Return the [x, y] coordinate for the center point of the cell that contains the specified text.  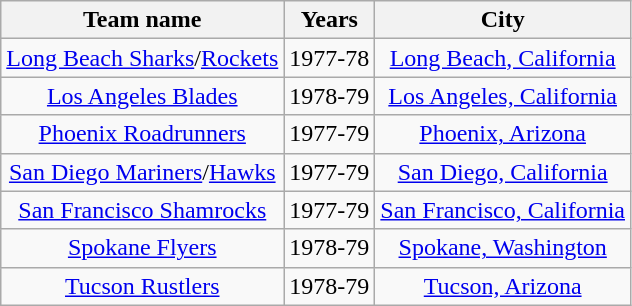
Tucson Rustlers [142, 286]
Spokane, Washington [503, 248]
Long Beach Sharks/Rockets [142, 58]
San Francisco Shamrocks [142, 210]
San Diego, California [503, 172]
Los Angeles, California [503, 96]
Tucson, Arizona [503, 286]
Years [330, 20]
Long Beach, California [503, 58]
Phoenix, Arizona [503, 134]
Los Angeles Blades [142, 96]
Spokane Flyers [142, 248]
Phoenix Roadrunners [142, 134]
San Francisco, California [503, 210]
Team name [142, 20]
City [503, 20]
1977-78 [330, 58]
San Diego Mariners/Hawks [142, 172]
